Capture the cell that displays the provided text and extract its (X, Y) central coordinate. 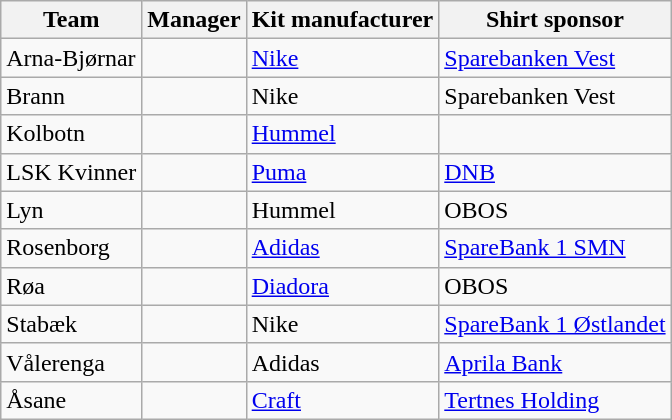
SpareBank 1 Østlandet (555, 324)
SpareBank 1 SMN (555, 248)
Vålerenga (72, 362)
Puma (342, 172)
Kolbotn (72, 134)
Manager (194, 20)
Tertnes Holding (555, 400)
Lyn (72, 210)
Shirt sponsor (555, 20)
Kit manufacturer (342, 20)
Stabæk (72, 324)
Arna-Bjørnar (72, 58)
Team (72, 20)
Rosenborg (72, 248)
Aprila Bank (555, 362)
LSK Kvinner (72, 172)
Craft (342, 400)
Røa (72, 286)
Diadora (342, 286)
Åsane (72, 400)
DNB (555, 172)
Brann (72, 96)
